Identify which cell holds the provided text, then report its (X, Y) central coordinate. 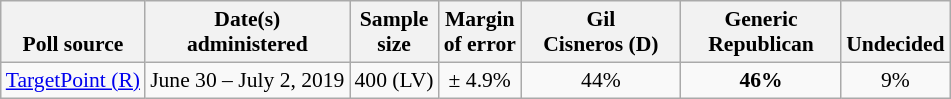
400 (LV) (394, 80)
Generic Republican (761, 32)
GilCisneros (D) (601, 32)
Samplesize (394, 32)
June 30 – July 2, 2019 (247, 80)
44% (601, 80)
Marginof error (480, 32)
TargetPoint (R) (73, 80)
± 4.9% (480, 80)
Date(s)administered (247, 32)
Undecided (895, 32)
Poll source (73, 32)
46% (761, 80)
9% (895, 80)
